Pinpoint the cell where the given text exists, returning its (x, y) midpoint coordinate. 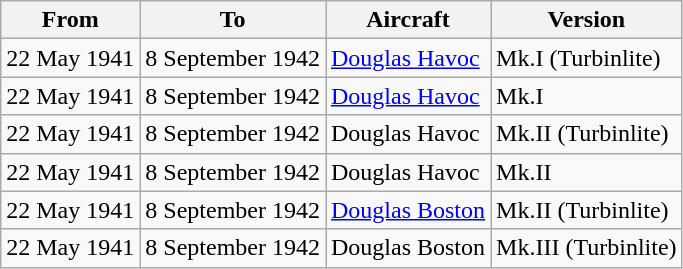
Mk.I (Turbinlite) (587, 58)
Aircraft (408, 20)
Mk.II (587, 172)
To (233, 20)
From (70, 20)
Version (587, 20)
Mk.III (Turbinlite) (587, 248)
Mk.I (587, 96)
